Find where the given text appears and provide that cell's center as (X, Y) coordinate. 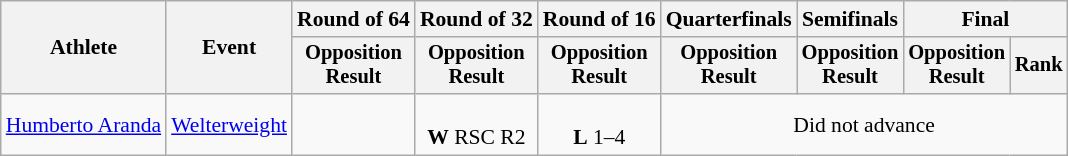
Welterweight (229, 124)
Humberto Aranda (84, 124)
W RSC R2 (476, 124)
Round of 32 (476, 19)
Athlete (84, 48)
Final (985, 19)
Semifinals (850, 19)
Event (229, 48)
Round of 64 (354, 19)
L 1–4 (600, 124)
Did not advance (864, 124)
Rank (1039, 66)
Round of 16 (600, 19)
Quarterfinals (729, 19)
